Scan for the cell matching the given text and deliver its [X, Y] coordinate at center. 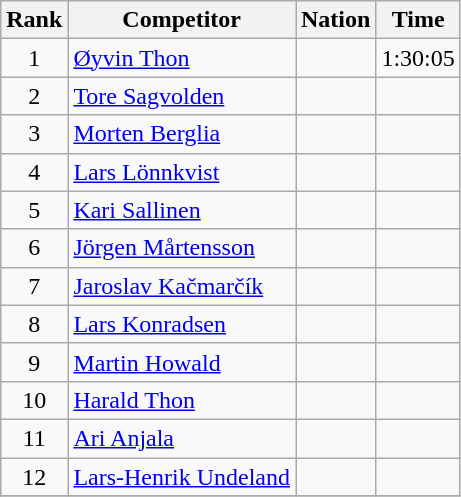
5 [34, 210]
Martin Howald [182, 362]
12 [34, 477]
1:30:05 [418, 58]
Lars-Henrik Undeland [182, 477]
4 [34, 172]
9 [34, 362]
2 [34, 96]
Jaroslav Kačmarčík [182, 286]
Competitor [182, 20]
Morten Berglia [182, 134]
6 [34, 248]
1 [34, 58]
Rank [34, 20]
Nation [336, 20]
Jörgen Mårtensson [182, 248]
Lars Konradsen [182, 324]
7 [34, 286]
Ari Anjala [182, 438]
Kari Sallinen [182, 210]
11 [34, 438]
Harald Thon [182, 400]
3 [34, 134]
Tore Sagvolden [182, 96]
Time [418, 20]
8 [34, 324]
Lars Lönnkvist [182, 172]
10 [34, 400]
Øyvin Thon [182, 58]
